Provide the (X, Y) coordinate of the cell's center where the given text is located.  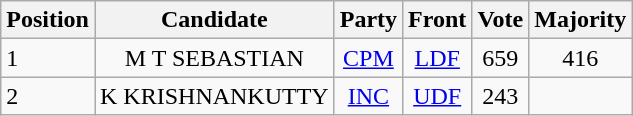
UDF (438, 96)
Position (48, 20)
M T SEBASTIAN (214, 58)
243 (500, 96)
Candidate (214, 20)
Vote (500, 20)
K KRISHNANKUTTY (214, 96)
659 (500, 58)
INC (368, 96)
CPM (368, 58)
Majority (580, 20)
Front (438, 20)
1 (48, 58)
LDF (438, 58)
416 (580, 58)
2 (48, 96)
Party (368, 20)
